Search for the cell housing the specified text and yield its (X, Y) center coordinate. 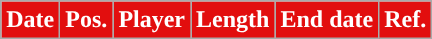
Date (30, 20)
Ref. (406, 20)
Player (152, 20)
Pos. (86, 20)
End date (327, 20)
Length (233, 20)
